For the text-containing cell, return its midpoint in (X, Y) coordinate format. 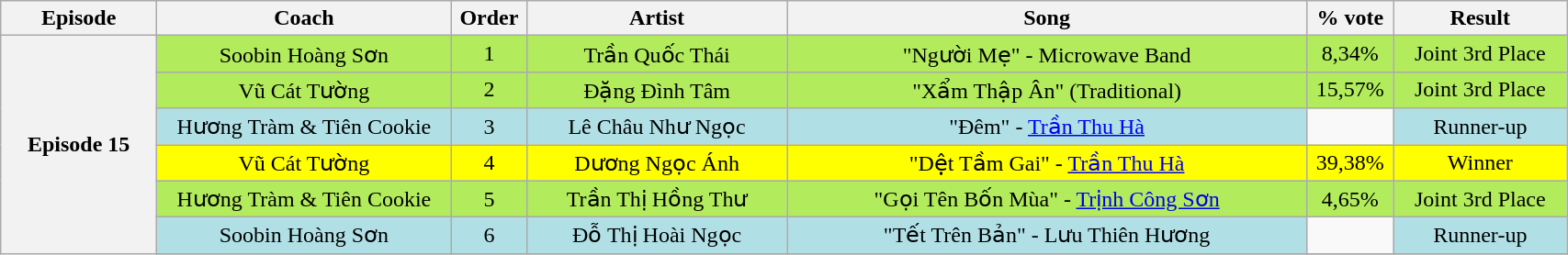
Coach (305, 18)
Lê Châu Như Ngọc (658, 127)
Winner (1481, 163)
Result (1481, 18)
1 (489, 54)
% vote (1350, 18)
5 (489, 199)
Dương Ngọc Ánh (658, 163)
"Đêm" - Trần Thu Hà (1047, 127)
2 (489, 90)
Episode 15 (79, 145)
8,34% (1350, 54)
Artist (658, 18)
4,65% (1350, 199)
"Tết Trên Bản" - Lưu Thiên Hương (1047, 236)
"Dệt Tầm Gai" - Trần Thu Hà (1047, 163)
Trần Thị Hồng Thư (658, 199)
Episode (79, 18)
Song (1047, 18)
15,57% (1350, 90)
4 (489, 163)
Trần Quốc Thái (658, 54)
39,38% (1350, 163)
"Người Mẹ" - Microwave Band (1047, 54)
Đỗ Thị Hoài Ngọc (658, 236)
6 (489, 236)
Order (489, 18)
"Gọi Tên Bốn Mùa" - Trịnh Công Sơn (1047, 199)
Đặng Đình Tâm (658, 90)
"Xẩm Thập Ân" (Traditional) (1047, 90)
3 (489, 127)
